Identify which cell holds the provided text, then report its (x, y) central coordinate. 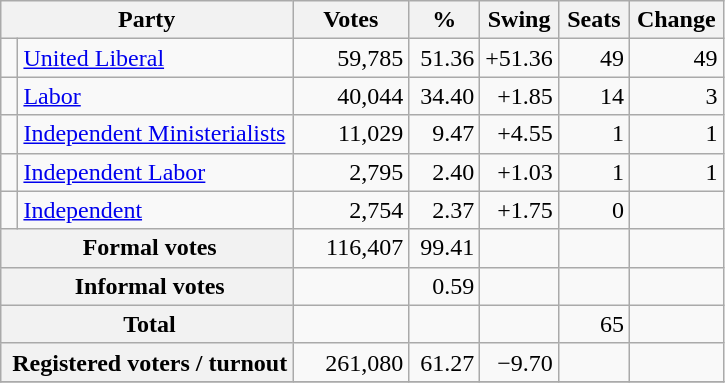
34.40 (444, 96)
Labor (156, 96)
Independent Ministerialists (156, 134)
9.47 (444, 134)
−9.70 (520, 362)
+51.36 (520, 58)
Independent Labor (156, 172)
Seats (594, 20)
40,044 (351, 96)
Independent (156, 210)
+1.75 (520, 210)
2,754 (351, 210)
Formal votes (147, 248)
2.37 (444, 210)
51.36 (444, 58)
14 (594, 96)
Change (676, 20)
99.41 (444, 248)
59,785 (351, 58)
United Liberal (156, 58)
2,795 (351, 172)
3 (676, 96)
+4.55 (520, 134)
11,029 (351, 134)
+1.03 (520, 172)
Registered voters / turnout (147, 362)
Total (147, 324)
Swing (520, 20)
116,407 (351, 248)
61.27 (444, 362)
261,080 (351, 362)
65 (594, 324)
0 (594, 210)
% (444, 20)
0.59 (444, 286)
Votes (351, 20)
Informal votes (147, 286)
+1.85 (520, 96)
Party (147, 20)
2.40 (444, 172)
